Provide the [x, y] coordinate of the cell's center where the given text is located.  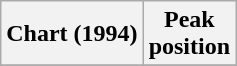
Chart (1994) [72, 34]
Peak position [189, 34]
